For the text-containing cell, return its midpoint in [x, y] coordinate format. 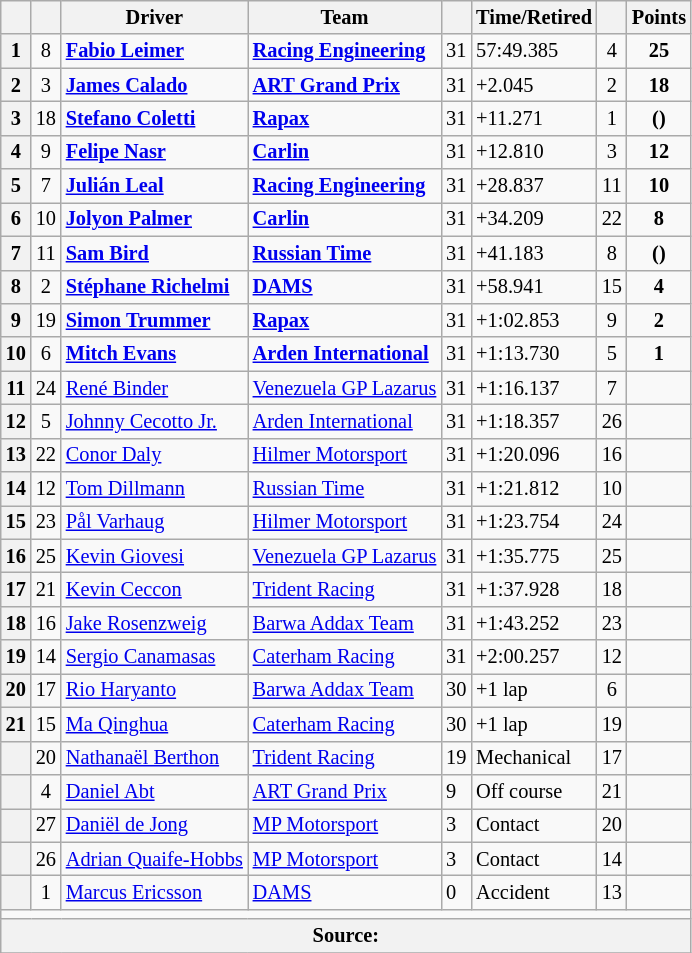
Source: [346, 936]
Accident [534, 892]
57:49.385 [534, 51]
27 [46, 825]
+1:21.812 [534, 489]
+41.183 [534, 253]
Daniël de Jong [154, 825]
Time/Retired [534, 17]
+1:37.928 [534, 589]
Adrian Quaife-Hobbs [154, 859]
+28.837 [534, 186]
+1:35.775 [534, 556]
+11.271 [534, 118]
Nathanaël Berthon [154, 758]
+2:00.257 [534, 657]
Julián Leal [154, 186]
Jake Rosenzweig [154, 623]
Ma Qinghua [154, 724]
+1:16.137 [534, 388]
Jolyon Palmer [154, 219]
Felipe Nasr [154, 152]
+1:18.357 [534, 421]
René Binder [154, 388]
Team [344, 17]
Stefano Coletti [154, 118]
+12.810 [534, 152]
Driver [154, 17]
Sergio Canamasas [154, 657]
+1:02.853 [534, 320]
Pål Varhaug [154, 522]
Fabio Leimer [154, 51]
Simon Trummer [154, 320]
+1:43.252 [534, 623]
+1:20.096 [534, 455]
+58.941 [534, 287]
Kevin Ceccon [154, 589]
+1:13.730 [534, 354]
Sam Bird [154, 253]
Rio Haryanto [154, 690]
Stéphane Richelmi [154, 287]
Off course [534, 791]
Johnny Cecotto Jr. [154, 421]
Mitch Evans [154, 354]
+2.045 [534, 85]
James Calado [154, 85]
Points [659, 17]
+1:23.754 [534, 522]
0 [456, 892]
Marcus Ericsson [154, 892]
Kevin Giovesi [154, 556]
Daniel Abt [154, 791]
Mechanical [534, 758]
Conor Daly [154, 455]
Tom Dillmann [154, 489]
+34.209 [534, 219]
